Detect which cell encompasses the target text, then output its (X, Y) center coordinate. 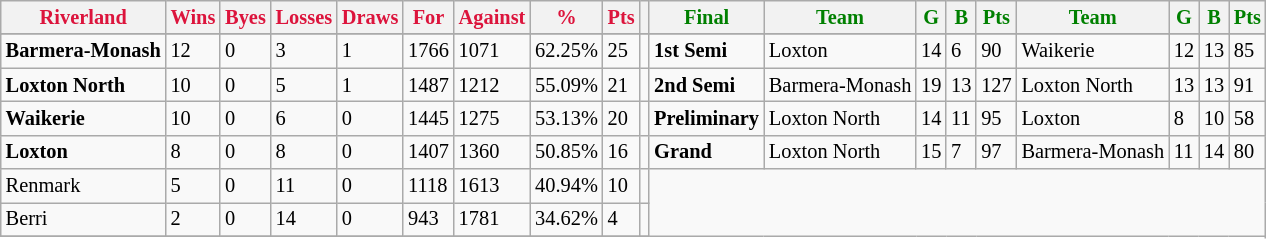
80 (1248, 152)
Wins (194, 17)
Preliminary (706, 118)
90 (996, 51)
2 (194, 219)
Draws (370, 17)
Berri (84, 219)
95 (996, 118)
Final (706, 17)
For (428, 17)
34.62% (566, 219)
% (566, 17)
1487 (428, 85)
50.85% (566, 152)
127 (996, 85)
1613 (492, 186)
Renmark (84, 186)
Grand (706, 152)
53.13% (566, 118)
Losses (304, 17)
1275 (492, 118)
4 (622, 219)
55.09% (566, 85)
25 (622, 51)
1118 (428, 186)
1212 (492, 85)
1445 (428, 118)
16 (622, 152)
85 (1248, 51)
1407 (428, 152)
Byes (245, 17)
91 (1248, 85)
40.94% (566, 186)
7 (961, 152)
Against (492, 17)
2nd Semi (706, 85)
3 (304, 51)
19 (931, 85)
1781 (492, 219)
15 (931, 152)
62.25% (566, 51)
1766 (428, 51)
58 (1248, 118)
21 (622, 85)
1071 (492, 51)
Riverland (84, 17)
943 (428, 219)
20 (622, 118)
97 (996, 152)
1360 (492, 152)
1st Semi (706, 51)
